From the cell containing the given text, extract its center point as [x, y] coordinate. 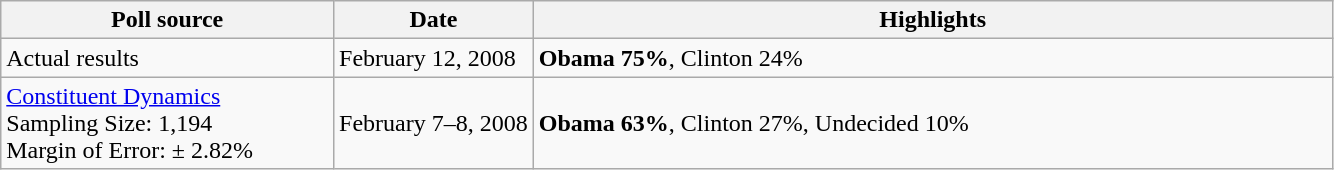
Constituent DynamicsSampling Size: 1,194 Margin of Error: ± 2.82% [168, 123]
February 7–8, 2008 [434, 123]
Highlights [932, 20]
Poll source [168, 20]
Date [434, 20]
February 12, 2008 [434, 58]
Actual results [168, 58]
Obama 63%, Clinton 27%, Undecided 10% [932, 123]
Obama 75%, Clinton 24% [932, 58]
